Provide the [x, y] coordinate of the cell's center where the given text is located.  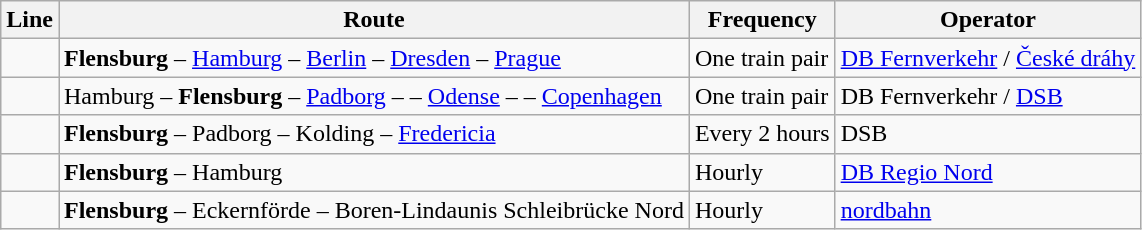
Flensburg – Padborg – Kolding – Fredericia [374, 134]
Every 2 hours [762, 134]
DB Regio Nord [988, 172]
Frequency [762, 20]
Flensburg – Hamburg – Berlin – Dresden – Prague [374, 58]
Operator [988, 20]
Line [30, 20]
Flensburg – Eckernförde – Boren-Lindaunis Schleibrücke Nord [374, 210]
DSB [988, 134]
Route [374, 20]
Flensburg – Hamburg [374, 172]
Hamburg – Flensburg – Padborg – – Odense – – Copenhagen [374, 96]
DB Fernverkehr / DSB [988, 96]
DB Fernverkehr / České dráhy [988, 58]
nordbahn [988, 210]
